For the text-containing cell, return its midpoint in (x, y) coordinate format. 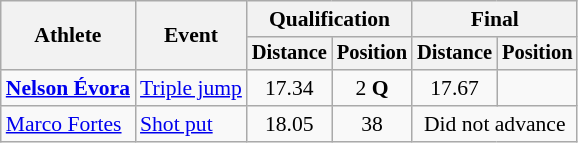
Final (494, 19)
Qualification (330, 19)
Nelson Évora (68, 88)
Event (191, 36)
2 Q (372, 88)
17.67 (454, 88)
38 (372, 124)
Athlete (68, 36)
Did not advance (494, 124)
Shot put (191, 124)
Triple jump (191, 88)
17.34 (290, 88)
18.05 (290, 124)
Marco Fortes (68, 124)
